Return (x, y) of the center of cell containing provided text 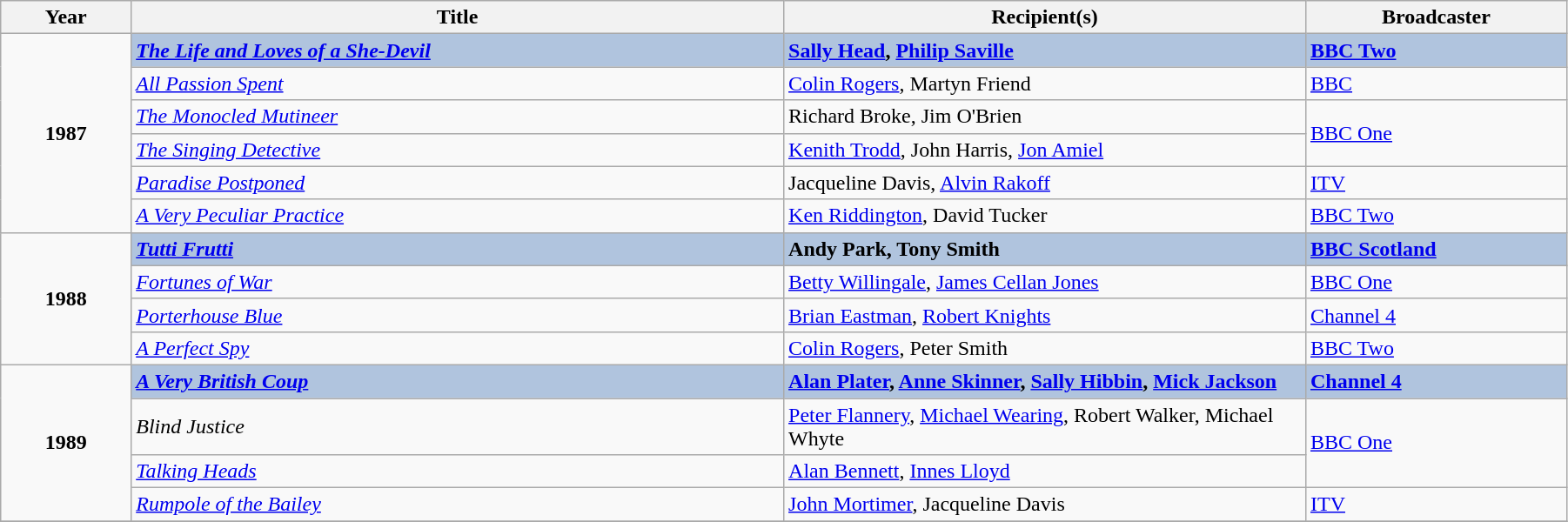
Broadcaster (1436, 17)
Ken Riddington, David Tucker (1045, 216)
Sally Head, Philip Saville (1045, 50)
1988 (66, 298)
Colin Rogers, Peter Smith (1045, 348)
The Singing Detective (458, 150)
Fortunes of War (458, 282)
Richard Broke, Jim O'Brien (1045, 117)
Alan Bennett, Innes Lloyd (1045, 472)
Recipient(s) (1045, 17)
Tutti Frutti (458, 249)
Betty Willingale, James Cellan Jones (1045, 282)
John Mortimer, Jacqueline Davis (1045, 505)
A Very British Coup (458, 381)
Andy Park, Tony Smith (1045, 249)
A Very Peculiar Practice (458, 216)
Brian Eastman, Robert Knights (1045, 315)
BBC Scotland (1436, 249)
A Perfect Spy (458, 348)
Year (66, 17)
Paradise Postponed (458, 183)
Colin Rogers, Martyn Friend (1045, 84)
The Life and Loves of a She-Devil (458, 50)
Title (458, 17)
Porterhouse Blue (458, 315)
Kenith Trodd, John Harris, Jon Amiel (1045, 150)
Talking Heads (458, 472)
Jacqueline Davis, Alvin Rakoff (1045, 183)
1989 (66, 442)
BBC (1436, 84)
Blind Justice (458, 426)
All Passion Spent (458, 84)
Alan Plater, Anne Skinner, Sally Hibbin, Mick Jackson (1045, 381)
Peter Flannery, Michael Wearing, Robert Walker, Michael Whyte (1045, 426)
The Monocled Mutineer (458, 117)
Rumpole of the Bailey (458, 505)
1987 (66, 133)
